Search for the cell housing the specified text and yield its [x, y] center coordinate. 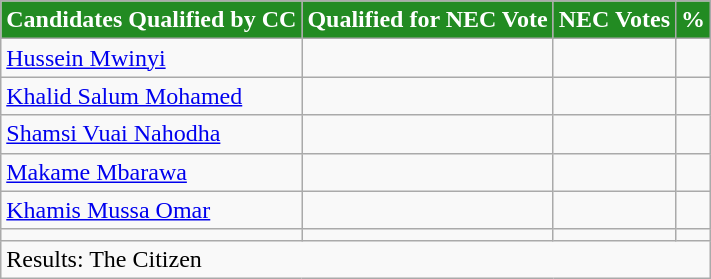
Hussein Mwinyi [152, 58]
% [694, 20]
NEC Votes [614, 20]
Results: The Citizen [356, 259]
Qualified for NEC Vote [428, 20]
Khalid Salum Mohamed [152, 96]
Shamsi Vuai Nahodha [152, 134]
Makame Mbarawa [152, 172]
Candidates Qualified by CC [152, 20]
Khamis Mussa Omar [152, 210]
